Search for the cell housing the specified text and yield its [x, y] center coordinate. 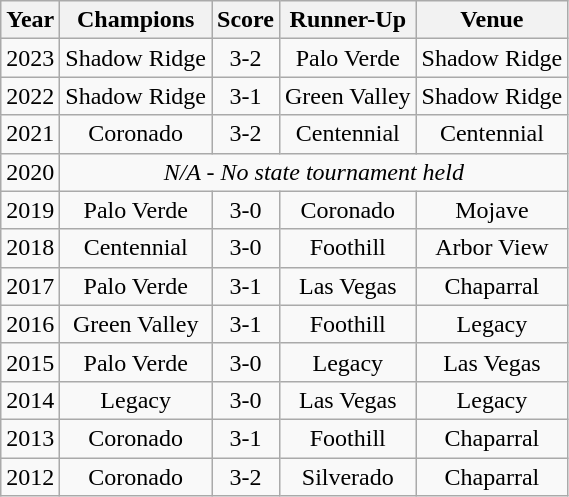
Arbor View [492, 248]
2018 [30, 248]
Venue [492, 20]
Mojave [492, 210]
2017 [30, 286]
2019 [30, 210]
2020 [30, 172]
Silverado [348, 477]
Champions [136, 20]
Year [30, 20]
2012 [30, 477]
2022 [30, 96]
2013 [30, 438]
2014 [30, 400]
Runner-Up [348, 20]
2021 [30, 134]
Score [246, 20]
2015 [30, 362]
N/A - No state tournament held [314, 172]
2023 [30, 58]
2016 [30, 324]
